Extract the [X, Y] coordinate from the center of the cell holding the provided text.  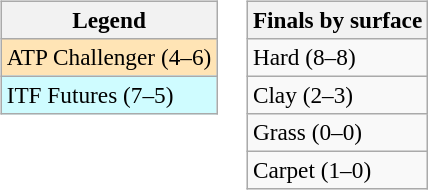
Carpet (1–0) [337, 171]
Grass (0–0) [337, 133]
Clay (2–3) [337, 95]
Finals by surface [337, 20]
ATP Challenger (4–6) [108, 57]
Legend [108, 20]
Hard (8–8) [337, 57]
ITF Futures (7–5) [108, 95]
